Output the (x, y) coordinate of the center of the cell containing the given text.  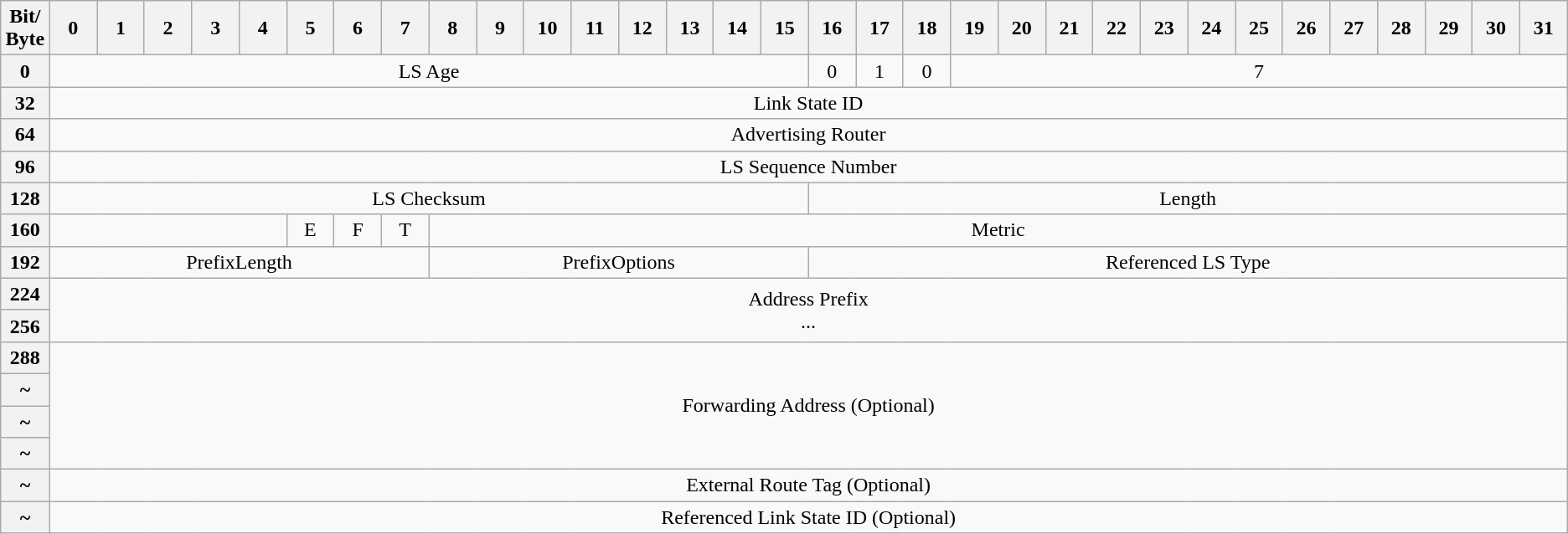
31 (1543, 28)
28 (1400, 28)
96 (25, 167)
19 (975, 28)
5 (310, 28)
PrefixLength (240, 262)
18 (926, 28)
4 (263, 28)
15 (784, 28)
Metric (998, 230)
26 (1307, 28)
64 (25, 135)
6 (358, 28)
External Route Tag (Optional) (808, 485)
E (310, 230)
Advertising Router (808, 135)
PrefixOptions (618, 262)
16 (833, 28)
12 (642, 28)
Forwarding Address (Optional) (808, 405)
T (405, 230)
9 (501, 28)
10 (548, 28)
Length (1188, 198)
14 (737, 28)
32 (25, 103)
F (358, 230)
30 (1496, 28)
29 (1449, 28)
Referenced LS Type (1188, 262)
11 (595, 28)
256 (25, 326)
288 (25, 357)
22 (1117, 28)
13 (690, 28)
Referenced Link State ID (Optional) (808, 517)
2 (168, 28)
192 (25, 262)
Link State ID (808, 103)
25 (1260, 28)
LS Sequence Number (808, 167)
27 (1354, 28)
17 (879, 28)
21 (1069, 28)
LS Checksum (429, 198)
23 (1164, 28)
3 (216, 28)
128 (25, 198)
Bit/Byte (25, 28)
160 (25, 230)
8 (452, 28)
20 (1022, 28)
224 (25, 294)
24 (1211, 28)
LS Age (429, 71)
Address Prefix... (808, 310)
